Determine the (x, y) coordinate at the center of the cell enclosing the given text.  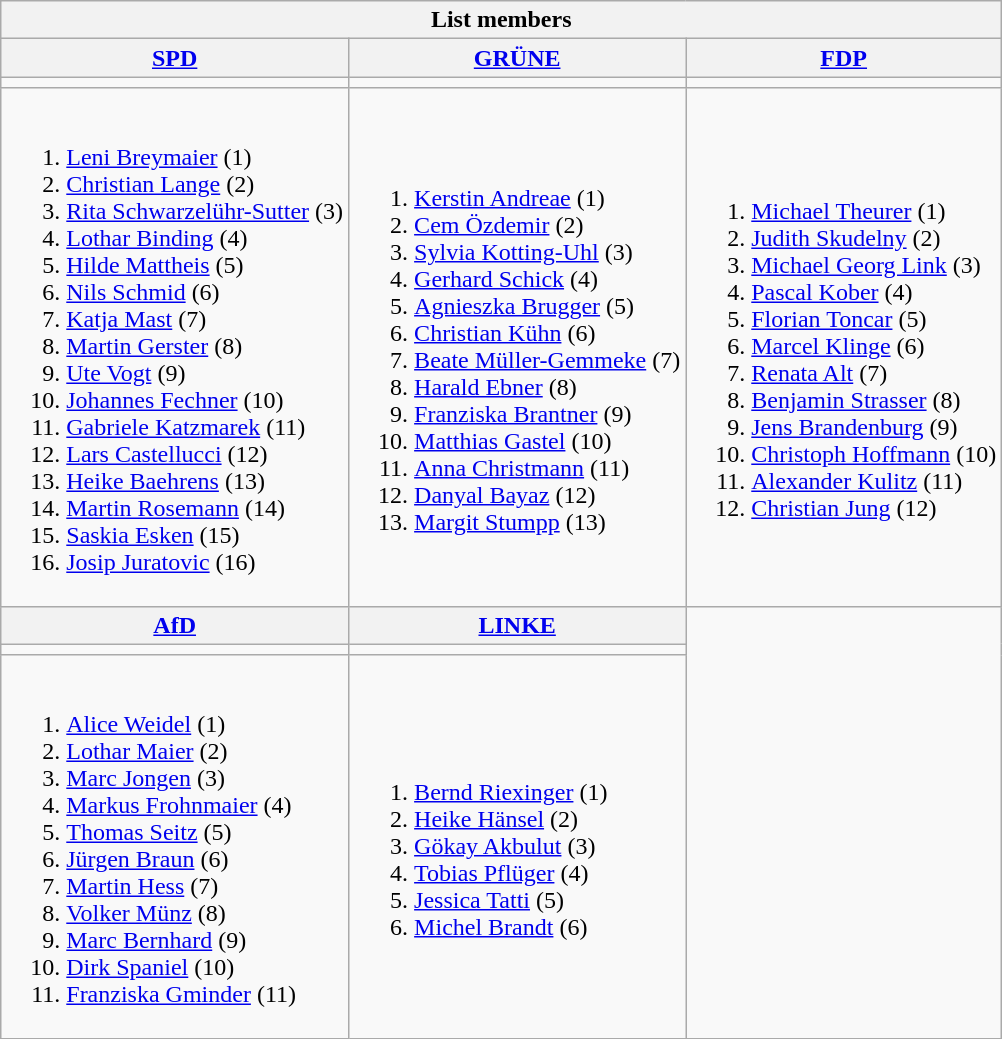
GRÜNE (518, 58)
LINKE (518, 625)
List members (502, 20)
AfD (175, 625)
SPD (175, 58)
Bernd Riexinger (1)Heike Hänsel (2)Gökay Akbulut (3)Tobias Pflüger (4)Jessica Tatti (5)Michel Brandt (6) (518, 846)
FDP (844, 58)
